Provide the (x, y) coordinate of the cell's center where the given text is located.  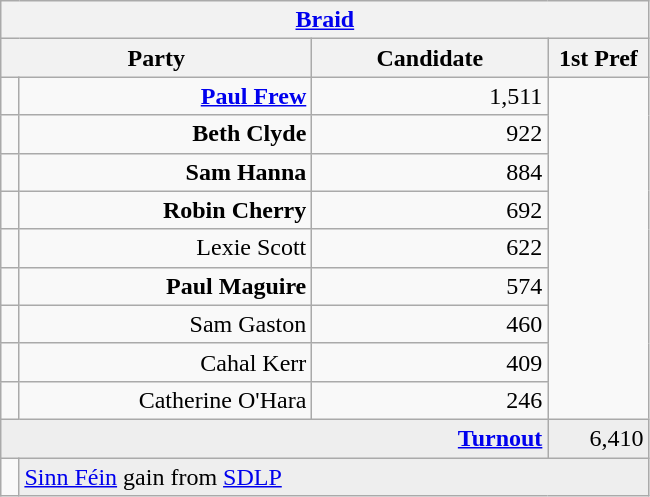
Cahal Kerr (166, 362)
622 (430, 248)
Robin Cherry (166, 210)
Party (156, 58)
Sam Gaston (166, 324)
Braid (325, 20)
6,410 (598, 438)
Paul Maguire (166, 286)
692 (430, 210)
Beth Clyde (166, 134)
Candidate (430, 58)
Sinn Féin gain from SDLP (334, 477)
Turnout (274, 438)
1st Pref (598, 58)
Catherine O'Hara (166, 400)
574 (430, 286)
884 (430, 172)
Sam Hanna (166, 172)
1,511 (430, 96)
246 (430, 400)
Lexie Scott (166, 248)
409 (430, 362)
922 (430, 134)
Paul Frew (166, 96)
460 (430, 324)
